Output the [x, y] coordinate of the center of the cell containing the given text.  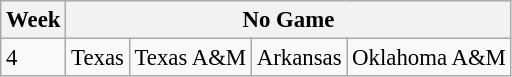
Texas [98, 58]
Arkansas [298, 58]
No Game [288, 20]
Texas A&M [190, 58]
4 [34, 58]
Oklahoma A&M [429, 58]
Week [34, 20]
